Pinpoint the cell where the given text exists, returning its [x, y] midpoint coordinate. 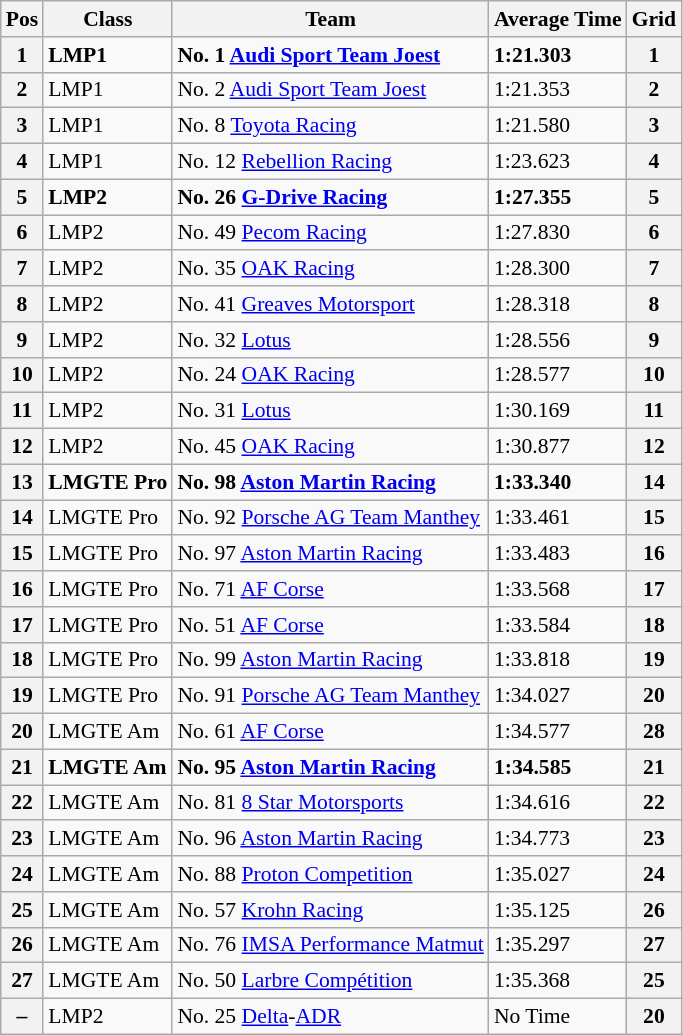
No. 99 Aston Martin Racing [330, 660]
1:30.169 [558, 411]
1:33.818 [558, 660]
No. 25 Delta-ADR [330, 1017]
1:34.773 [558, 839]
No. 71 AF Corse [330, 589]
No. 2 Audi Sport Team Joest [330, 90]
– [22, 1017]
Class [108, 19]
No. 49 Pecom Racing [330, 233]
No. 95 Aston Martin Racing [330, 767]
No. 81 8 Star Motorsports [330, 803]
1:34.027 [558, 696]
28 [654, 732]
No. 8 Toyota Racing [330, 126]
1:27.830 [558, 233]
13 [22, 482]
1:35.027 [558, 874]
Average Time [558, 19]
1:34.616 [558, 803]
1:27.355 [558, 197]
No. 26 G-Drive Racing [330, 197]
Pos [22, 19]
1:33.568 [558, 589]
No. 1 Audi Sport Team Joest [330, 55]
No. 32 Lotus [330, 340]
1:28.318 [558, 304]
No. 45 OAK Racing [330, 447]
No. 98 Aston Martin Racing [330, 482]
No. 76 IMSA Performance Matmut [330, 945]
Team [330, 19]
1:21.353 [558, 90]
1:35.368 [558, 981]
No. 31 Lotus [330, 411]
1:30.877 [558, 447]
No. 88 Proton Competition [330, 874]
1:28.577 [558, 375]
No. 35 OAK Racing [330, 269]
No. 96 Aston Martin Racing [330, 839]
1:35.297 [558, 945]
No. 57 Krohn Racing [330, 910]
No. 50 Larbre Compétition [330, 981]
No. 41 Greaves Motorsport [330, 304]
1:34.577 [558, 732]
No. 92 Porsche AG Team Manthey [330, 518]
No. 24 OAK Racing [330, 375]
1:23.623 [558, 162]
No. 91 Porsche AG Team Manthey [330, 696]
No. 97 Aston Martin Racing [330, 554]
No Time [558, 1017]
1:33.483 [558, 554]
Grid [654, 19]
No. 12 Rebellion Racing [330, 162]
1:33.340 [558, 482]
1:33.461 [558, 518]
1:34.585 [558, 767]
No. 51 AF Corse [330, 625]
No. 61 AF Corse [330, 732]
1:35.125 [558, 910]
1:33.584 [558, 625]
1:21.303 [558, 55]
1:28.300 [558, 269]
1:21.580 [558, 126]
1:28.556 [558, 340]
